Locate the cell with the specified text and output its [x, y] center coordinate. 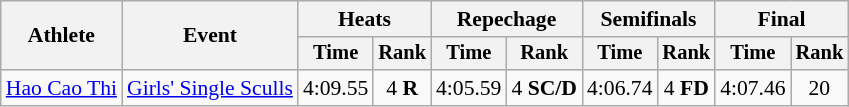
Semifinals [648, 19]
4:05.59 [468, 88]
Event [210, 36]
4 SC/D [544, 88]
20 [820, 88]
Athlete [62, 36]
Hao Cao Thi [62, 88]
Heats [364, 19]
Girls' Single Sculls [210, 88]
4:07.46 [752, 88]
Final [782, 19]
4:09.55 [336, 88]
4 R [402, 88]
4:06.74 [620, 88]
4 FD [686, 88]
Repechage [506, 19]
